Locate the cell with the specified text and output its (x, y) center coordinate. 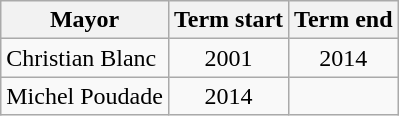
Mayor (85, 20)
2001 (228, 58)
Christian Blanc (85, 58)
Michel Poudade (85, 96)
Term start (228, 20)
Term end (344, 20)
